Scan for the cell matching the given text and deliver its (X, Y) coordinate at center. 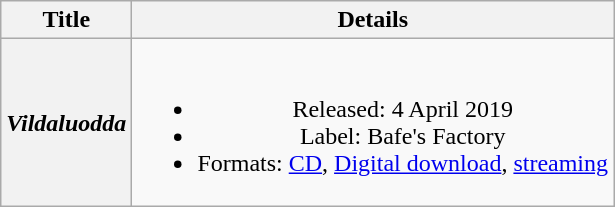
Vildaluodda (66, 122)
Released: 4 April 2019Label: Bafe's FactoryFormats: CD, Digital download, streaming (373, 122)
Details (373, 20)
Title (66, 20)
